From the cell containing the given text, extract its center point as [x, y] coordinate. 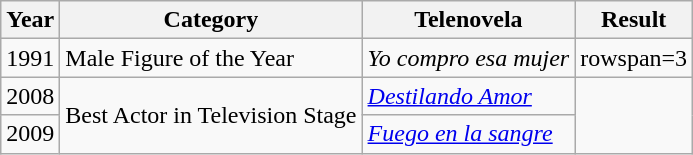
Male Figure of the Year [211, 58]
2009 [30, 134]
Category [211, 20]
2008 [30, 96]
Yo compro esa mujer [468, 58]
Year [30, 20]
Result [634, 20]
rowspan=3 [634, 58]
Destilando Amor [468, 96]
Telenovela [468, 20]
Fuego en la sangre [468, 134]
Best Actor in Television Stage [211, 115]
1991 [30, 58]
